Output the (X, Y) coordinate of the center of the cell containing the given text.  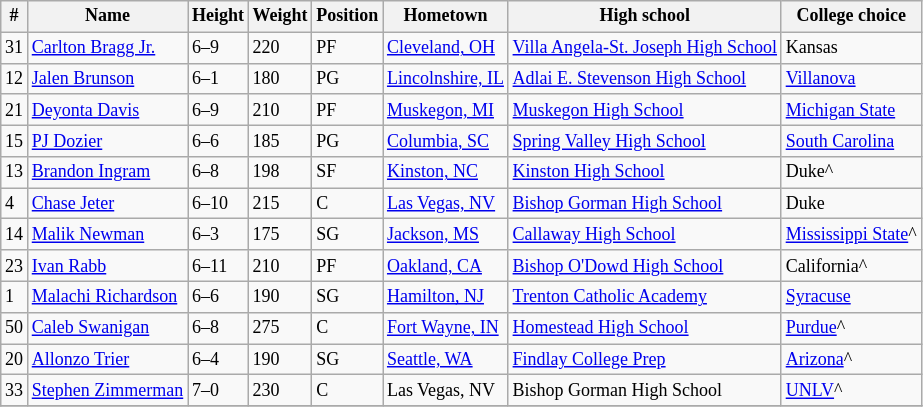
23 (14, 266)
Trenton Catholic Academy (644, 296)
Allonzo Trier (107, 360)
Duke^ (851, 172)
Jackson, MS (446, 234)
Malik Newman (107, 234)
Hamilton, NJ (446, 296)
Callaway High School (644, 234)
Lincolnshire, IL (446, 78)
Jalen Brunson (107, 78)
Purdue^ (851, 328)
275 (280, 328)
PJ Dozier (107, 140)
Kansas (851, 48)
South Carolina (851, 140)
6–1 (218, 78)
College choice (851, 16)
20 (14, 360)
UNLV^ (851, 390)
6–3 (218, 234)
Cleveland, OH (446, 48)
Ivan Rabb (107, 266)
Spring Valley High School (644, 140)
21 (14, 110)
175 (280, 234)
15 (14, 140)
Kinston High School (644, 172)
Weight (280, 16)
50 (14, 328)
Caleb Swanigan (107, 328)
Findlay College Prep (644, 360)
Muskegon High School (644, 110)
185 (280, 140)
6–10 (218, 204)
Fort Wayne, IN (446, 328)
180 (280, 78)
High school (644, 16)
220 (280, 48)
Malachi Richardson (107, 296)
Oakland, CA (446, 266)
Homestead High School (644, 328)
Arizona^ (851, 360)
Hometown (446, 16)
Villa Angela-St. Joseph High School (644, 48)
Syracuse (851, 296)
Columbia, SC (446, 140)
Bishop O'Dowd High School (644, 266)
Name (107, 16)
12 (14, 78)
Mississippi State^ (851, 234)
Duke (851, 204)
Height (218, 16)
Deyonta Davis (107, 110)
# (14, 16)
4 (14, 204)
Brandon Ingram (107, 172)
Chase Jeter (107, 204)
215 (280, 204)
Villanova (851, 78)
Carlton Bragg Jr. (107, 48)
Michigan State (851, 110)
33 (14, 390)
14 (14, 234)
198 (280, 172)
SF (348, 172)
Position (348, 16)
31 (14, 48)
6–4 (218, 360)
6–11 (218, 266)
230 (280, 390)
Kinston, NC (446, 172)
Adlai E. Stevenson High School (644, 78)
1 (14, 296)
7–0 (218, 390)
California^ (851, 266)
Seattle, WA (446, 360)
Muskegon, MI (446, 110)
Stephen Zimmerman (107, 390)
13 (14, 172)
